Determine the [X, Y] coordinate at the center of the cell enclosing the given text.  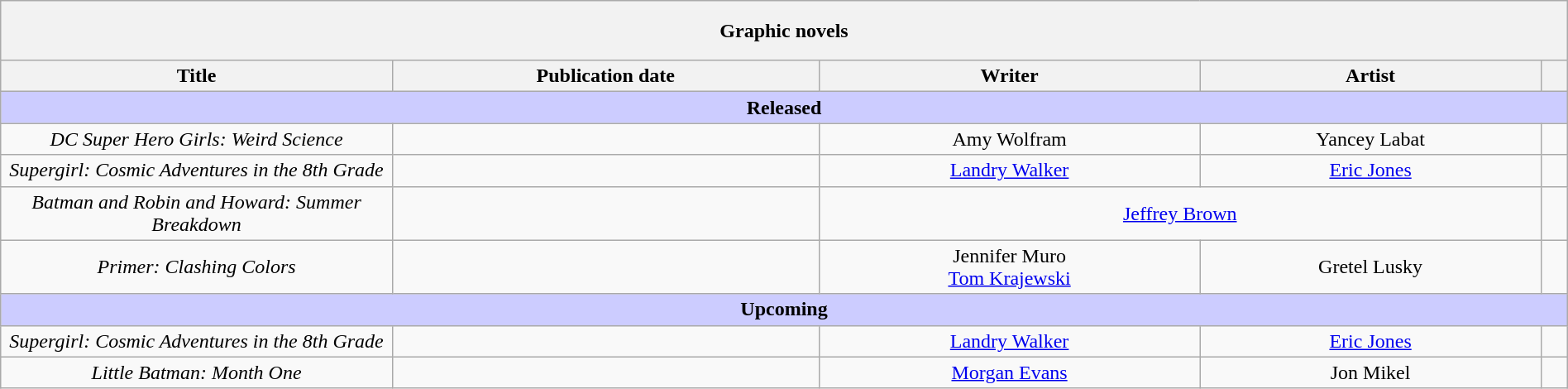
Morgan Evans [1009, 372]
Upcoming [784, 310]
Jeffrey Brown [1179, 214]
DC Super Hero Girls: Weird Science [197, 139]
Title [197, 76]
Little Batman: Month One [197, 372]
Artist [1370, 76]
Primer: Clashing Colors [197, 267]
Graphic novels [784, 31]
Amy Wolfram [1009, 139]
Publication date [605, 76]
Yancey Labat [1370, 139]
Batman and Robin and Howard: Summer Breakdown [197, 214]
Gretel Lusky [1370, 267]
Released [784, 108]
Jon Mikel [1370, 372]
Jennifer Muro Tom Krajewski [1009, 267]
Writer [1009, 76]
